Identify which cell holds the provided text, then report its [X, Y] central coordinate. 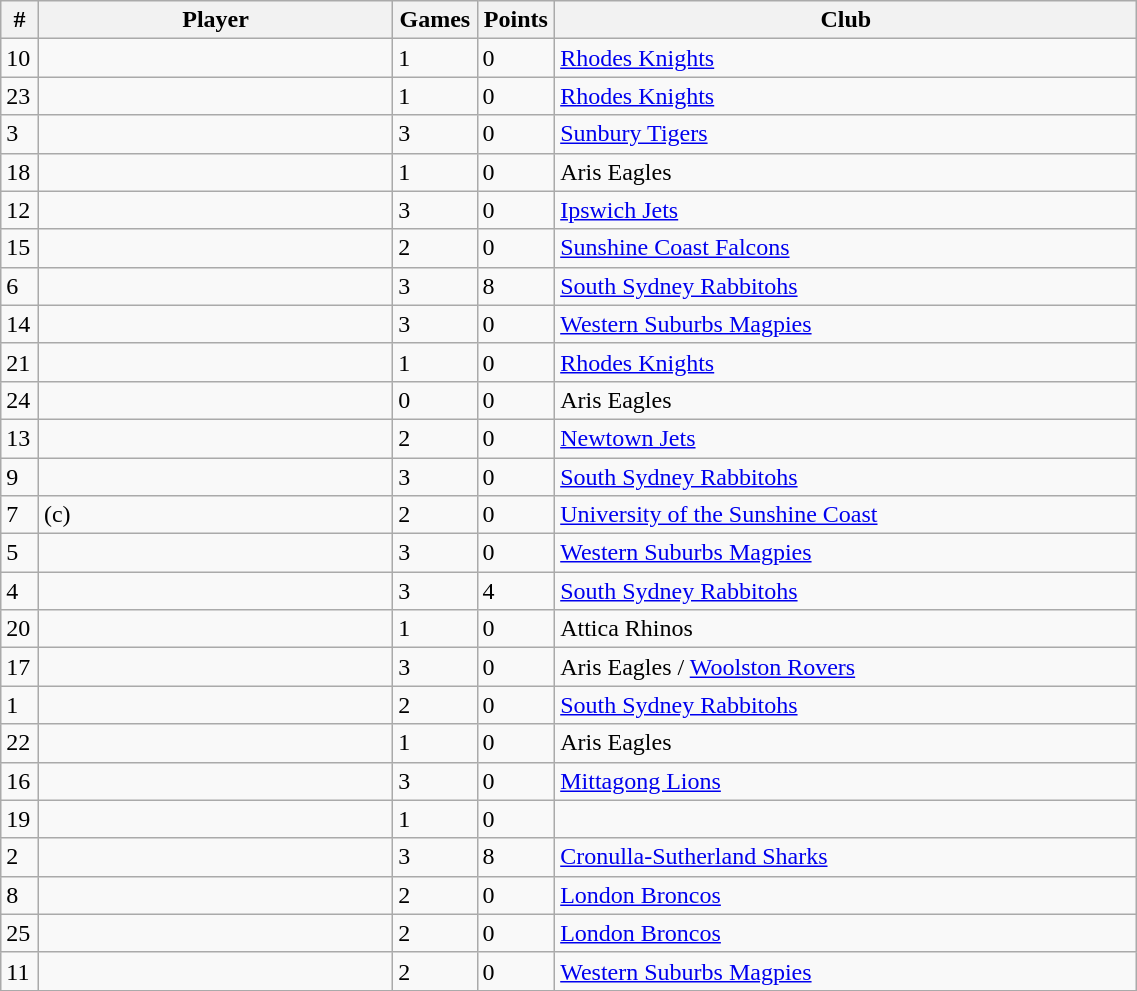
17 [20, 667]
11 [20, 971]
Aris Eagles / Woolston Rovers [846, 667]
9 [20, 477]
24 [20, 400]
Newtown Jets [846, 438]
14 [20, 324]
# [20, 20]
Mittagong Lions [846, 781]
6 [20, 286]
University of the Sunshine Coast [846, 515]
25 [20, 933]
Player [215, 20]
5 [20, 553]
Ipswich Jets [846, 210]
Cronulla-Sutherland Sharks [846, 857]
23 [20, 96]
(c) [215, 515]
Sunshine Coast Falcons [846, 248]
Games [435, 20]
20 [20, 629]
13 [20, 438]
Sunbury Tigers [846, 134]
Attica Rhinos [846, 629]
21 [20, 362]
19 [20, 819]
Club [846, 20]
15 [20, 248]
18 [20, 172]
22 [20, 743]
7 [20, 515]
16 [20, 781]
Points [516, 20]
10 [20, 58]
12 [20, 210]
